Pinpoint the cell where the given text exists, returning its [x, y] midpoint coordinate. 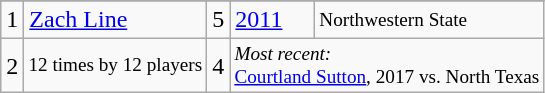
Most recent:Courtland Sutton, 2017 vs. North Texas [387, 66]
5 [218, 20]
12 times by 12 players [116, 66]
4 [218, 66]
2011 [272, 20]
Northwestern State [430, 20]
1 [12, 20]
2 [12, 66]
Zach Line [116, 20]
